Detect which cell encompasses the target text, then output its (x, y) center coordinate. 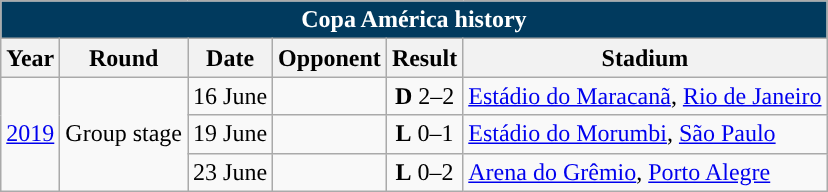
Opponent (330, 58)
L 0–1 (424, 134)
Arena do Grêmio, Porto Alegre (645, 172)
2019 (30, 134)
Estádio do Morumbi, São Paulo (645, 134)
D 2–2 (424, 96)
L 0–2 (424, 172)
Group stage (124, 134)
Date (230, 58)
Result (424, 58)
Estádio do Maracanã, Rio de Janeiro (645, 96)
23 June (230, 172)
Year (30, 58)
16 June (230, 96)
Copa América history (414, 20)
Round (124, 58)
Stadium (645, 58)
19 June (230, 134)
